Determine the [X, Y] coordinate at the center of the cell enclosing the given text.  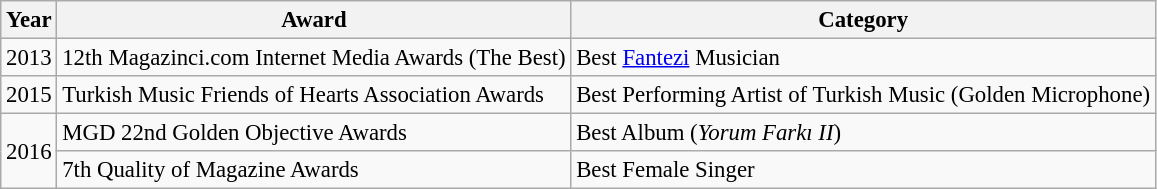
Best Female Singer [864, 170]
Category [864, 20]
12th Magazinci.com Internet Media Awards (The Best) [314, 58]
Turkish Music Friends of Hearts Association Awards [314, 95]
2016 [29, 152]
2015 [29, 95]
Award [314, 20]
Best Performing Artist of Turkish Music (Golden Microphone) [864, 95]
2013 [29, 58]
Year [29, 20]
Best Fantezi Musician [864, 58]
7th Quality of Magazine Awards [314, 170]
Best Album (Yorum Farkı II) [864, 133]
MGD 22nd Golden Objective Awards [314, 133]
